Pinpoint the cell where the given text exists, returning its [X, Y] midpoint coordinate. 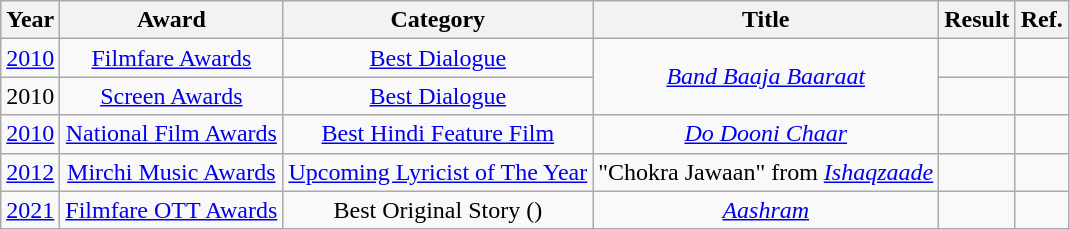
Best Hindi Feature Film [438, 134]
Filmfare Awards [172, 58]
Screen Awards [172, 96]
2012 [30, 172]
Filmfare OTT Awards [172, 210]
Year [30, 20]
"Chokra Jawaan" from Ishaqzaade [766, 172]
Mirchi Music Awards [172, 172]
Ref. [1042, 20]
Award [172, 20]
Upcoming Lyricist of The Year [438, 172]
2021 [30, 210]
Category [438, 20]
Do Dooni Chaar [766, 134]
Title [766, 20]
Band Baaja Baaraat [766, 77]
Best Original Story () [438, 210]
Aashram [766, 210]
National Film Awards [172, 134]
Result [977, 20]
